For the text-containing cell, return its midpoint in (x, y) coordinate format. 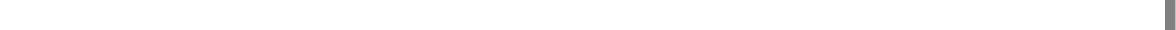
5 (896, 15)
15 (648, 15)
37 (330, 15)
2 (1074, 15)
